Return [X, Y] of the center of cell containing provided text 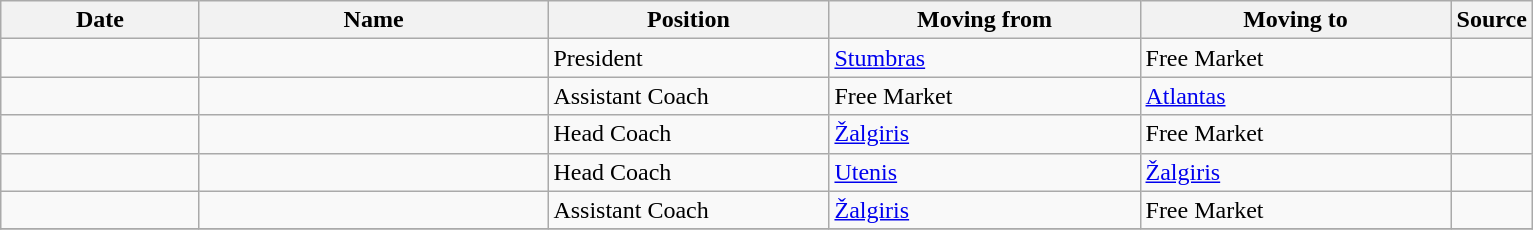
Source [1492, 20]
Atlantas [1296, 96]
Name [374, 20]
Moving from [984, 20]
Position [688, 20]
President [688, 58]
Utenis [984, 172]
Stumbras [984, 58]
Moving to [1296, 20]
Date [100, 20]
